Return (x, y) of the center of cell containing provided text 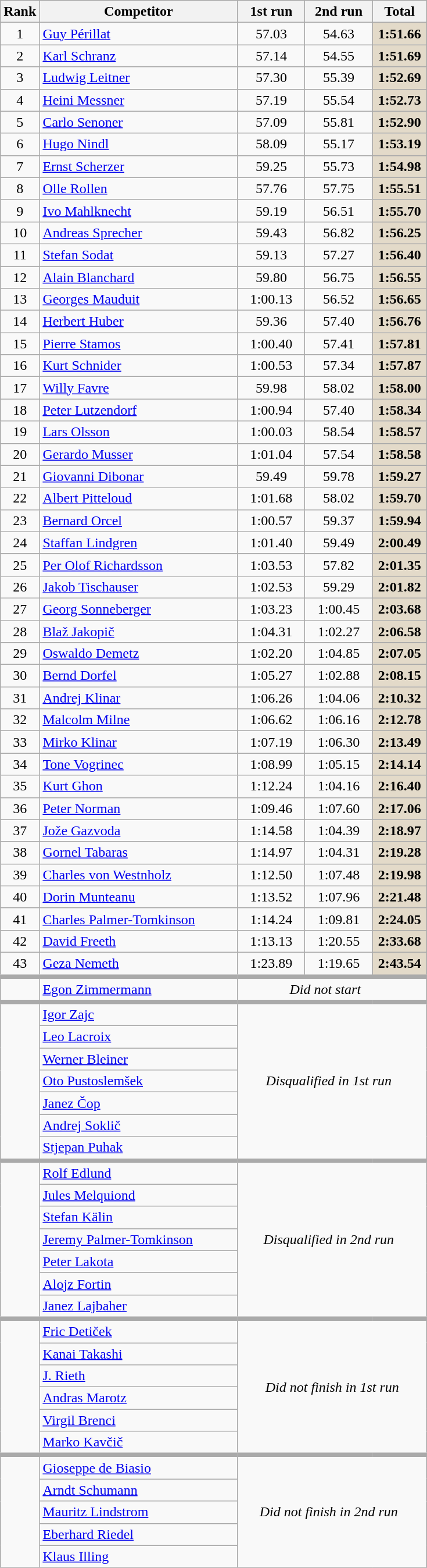
1:04.39 (339, 831)
Geza Nemeth (138, 964)
J. Rieth (138, 1376)
2:33.68 (400, 941)
20 (20, 454)
35 (20, 786)
17 (20, 388)
1:53.19 (400, 144)
4 (20, 100)
1:14.97 (271, 853)
59.37 (339, 521)
1:12.24 (271, 786)
25 (20, 565)
1:02.53 (271, 587)
Fric Detiček (138, 1331)
2:01.82 (400, 587)
1:01.40 (271, 543)
57.41 (339, 344)
1:06.26 (271, 698)
56.52 (339, 300)
1:07.48 (339, 875)
Mirko Klinar (138, 742)
19 (20, 432)
41 (20, 919)
36 (20, 808)
2nd run (339, 12)
57.30 (271, 78)
57.75 (339, 188)
1:07.96 (339, 897)
Hugo Nindl (138, 144)
Kurt Ghon (138, 786)
13 (20, 300)
16 (20, 366)
1:55.70 (400, 211)
57.34 (339, 366)
12 (20, 277)
2:06.58 (400, 631)
38 (20, 853)
Charles von Westnholz (138, 875)
59.25 (271, 166)
2:19.98 (400, 875)
1:51.69 (400, 56)
Did not start (332, 989)
1:02.27 (339, 631)
23 (20, 521)
Did not finish in 2nd run (332, 1511)
10 (20, 233)
1:57.87 (400, 366)
Dorin Munteanu (138, 897)
1:14.24 (271, 919)
30 (20, 676)
55.17 (339, 144)
57.19 (271, 100)
18 (20, 410)
1:56.25 (400, 233)
Alojz Fortin (138, 1284)
2:10.32 (400, 698)
1:58.57 (400, 432)
55.73 (339, 166)
Herbert Huber (138, 322)
1:00.45 (339, 609)
58.54 (339, 432)
1:56.76 (400, 322)
Kanai Takashi (138, 1353)
1:59.27 (400, 476)
Mauritz Lindstrom (138, 1512)
Oswaldo Demetz (138, 654)
28 (20, 631)
Stefan Kälin (138, 1217)
Andras Marotz (138, 1398)
Guy Périllat (138, 34)
56.51 (339, 211)
Lars Olsson (138, 432)
1:07.19 (271, 742)
Pierre Stamos (138, 344)
Stefan Sodat (138, 255)
1:52.69 (400, 78)
Rank (20, 12)
Ernst Scherzer (138, 166)
Klaus Illing (138, 1556)
Werner Bleiner (138, 1059)
Ludwig Leitner (138, 78)
1:00.57 (271, 521)
54.63 (339, 34)
56.75 (339, 277)
Peter Lakota (138, 1261)
1:14.58 (271, 831)
6 (20, 144)
Rolf Edlund (138, 1173)
1:20.55 (339, 941)
Andrej Klinar (138, 698)
57.82 (339, 565)
2:08.15 (400, 676)
Alain Blanchard (138, 277)
Gornel Tabaras (138, 853)
2:07.05 (400, 654)
Albert Pitteloud (138, 498)
1:01.04 (271, 454)
2:00.49 (400, 543)
40 (20, 897)
1:56.40 (400, 255)
Total (400, 12)
Georg Sonneberger (138, 609)
1:09.81 (339, 919)
Staffan Lindgren (138, 543)
2:13.49 (400, 742)
Gioseppe de Biasio (138, 1467)
1:13.52 (271, 897)
Heini Messner (138, 100)
43 (20, 964)
42 (20, 941)
3 (20, 78)
Kurt Schnider (138, 366)
1:01.68 (271, 498)
1:52.90 (400, 122)
2:24.05 (400, 919)
1:56.65 (400, 300)
1 (20, 34)
2:18.97 (400, 831)
Igor Zajc (138, 1014)
Arndt Schumann (138, 1490)
8 (20, 188)
Tone Vogrinec (138, 764)
32 (20, 720)
1:08.99 (271, 764)
11 (20, 255)
1:06.30 (339, 742)
14 (20, 322)
27 (20, 609)
59.19 (271, 211)
Jeremy Palmer-Tomkinson (138, 1239)
59.43 (271, 233)
Charles Palmer-Tomkinson (138, 919)
1:00.40 (271, 344)
Peter Lutzendorf (138, 410)
Did not finish in 1st run (332, 1387)
Leo Lacroix (138, 1037)
Disqualified in 2nd run (332, 1239)
1:23.89 (271, 964)
Andreas Sprecher (138, 233)
1:58.58 (400, 454)
Jules Melquiond (138, 1195)
2:16.40 (400, 786)
57.14 (271, 56)
59.80 (271, 277)
22 (20, 498)
39 (20, 875)
Andrej Soklič (138, 1125)
Gerardo Musser (138, 454)
59.29 (339, 587)
1:13.13 (271, 941)
Karl Schranz (138, 56)
2:03.68 (400, 609)
Georges Mauduit (138, 300)
Peter Norman (138, 808)
Per Olof Richardsson (138, 565)
24 (20, 543)
1:59.94 (400, 521)
1:59.70 (400, 498)
1:04.85 (339, 654)
Olle Rollen (138, 188)
Janez Čop (138, 1103)
Jakob Tischauser (138, 587)
1:07.60 (339, 808)
56.82 (339, 233)
57.09 (271, 122)
2:21.48 (400, 897)
54.55 (339, 56)
9 (20, 211)
Carlo Senoner (138, 122)
1st run (271, 12)
5 (20, 122)
Eberhard Riedel (138, 1534)
Bernard Orcel (138, 521)
1:09.46 (271, 808)
15 (20, 344)
2:17.06 (400, 808)
Marko Kavčič (138, 1444)
David Freeth (138, 941)
Stjepan Puhak (138, 1148)
Blaž Jakopič (138, 631)
55.81 (339, 122)
55.39 (339, 78)
1:54.98 (400, 166)
34 (20, 764)
Willy Favre (138, 388)
Virgil Brenci (138, 1420)
1:05.15 (339, 764)
2 (20, 56)
57.27 (339, 255)
2:12.78 (400, 720)
1:02.20 (271, 654)
1:04.06 (339, 698)
2:01.35 (400, 565)
57.03 (271, 34)
1:55.51 (400, 188)
Disqualified in 1st run (332, 1081)
57.76 (271, 188)
1:00.13 (271, 300)
Egon Zimmermann (138, 989)
33 (20, 742)
59.36 (271, 322)
Ivo Mahlknecht (138, 211)
1:00.03 (271, 432)
Malcolm Milne (138, 720)
1:52.73 (400, 100)
1:00.94 (271, 410)
Janez Lajbaher (138, 1306)
59.78 (339, 476)
55.54 (339, 100)
1:06.16 (339, 720)
1:19.65 (339, 964)
Jože Gazvoda (138, 831)
59.98 (271, 388)
1:12.50 (271, 875)
1:02.88 (339, 676)
1:04.16 (339, 786)
1:00.53 (271, 366)
37 (20, 831)
Bernd Dorfel (138, 676)
2:19.28 (400, 853)
1:51.66 (400, 34)
58.09 (271, 144)
1:06.62 (271, 720)
1:58.34 (400, 410)
21 (20, 476)
1:58.00 (400, 388)
26 (20, 587)
57.54 (339, 454)
59.13 (271, 255)
Oto Pustoslemšek (138, 1081)
1:03.53 (271, 565)
2:14.14 (400, 764)
7 (20, 166)
1:56.55 (400, 277)
Giovanni Dibonar (138, 476)
1:03.23 (271, 609)
1:57.81 (400, 344)
1:05.27 (271, 676)
29 (20, 654)
31 (20, 698)
Competitor (138, 12)
2:43.54 (400, 964)
